Return (X, Y) of the center of cell containing provided text 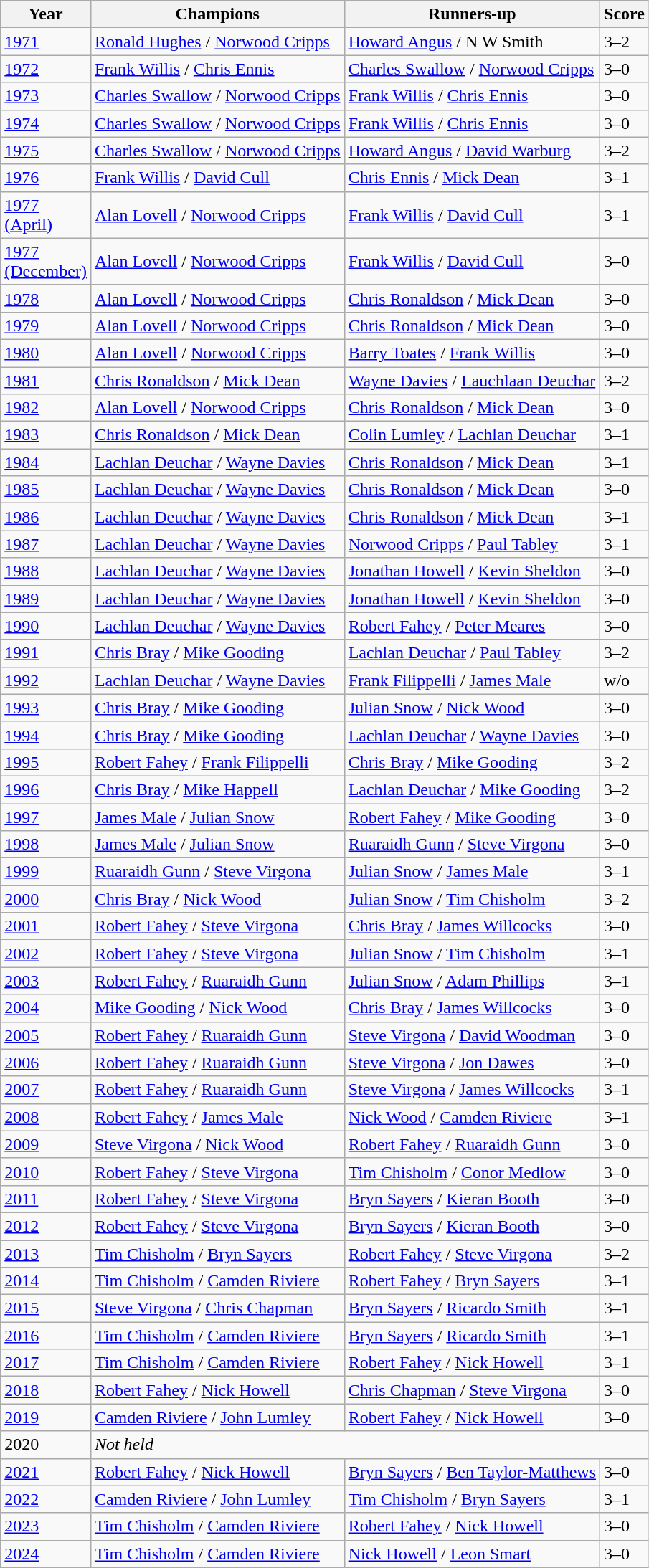
Steve Virgona / James Willcocks (472, 1090)
2006 (46, 1063)
1987 (46, 544)
1974 (46, 123)
Robert Fahey / Bryn Sayers (472, 1281)
Ronald Hughes / Norwood Cripps (217, 42)
2000 (46, 899)
Champions (217, 14)
Bryn Sayers / Ben Taylor-Matthews (472, 1472)
1998 (46, 845)
Nick Wood / Camden Riviere (472, 1117)
1982 (46, 408)
2010 (46, 1172)
Year (46, 14)
1991 (46, 653)
1977 (December) (46, 261)
Robert Fahey / James Male (217, 1117)
2014 (46, 1281)
Chris Ennis / Mick Dean (472, 178)
1985 (46, 490)
Steve Virgona / Chris Chapman (217, 1308)
1990 (46, 626)
w/o (625, 680)
Chris Bray / Nick Wood (217, 899)
2016 (46, 1336)
1992 (46, 680)
Chris Chapman / Steve Virgona (472, 1390)
1999 (46, 872)
2020 (46, 1445)
2008 (46, 1117)
1989 (46, 599)
1977 (April) (46, 215)
Howard Angus / N W Smith (472, 42)
1997 (46, 817)
1978 (46, 298)
2004 (46, 1008)
1979 (46, 326)
1988 (46, 571)
Lachlan Deuchar / Mike Gooding (472, 789)
2012 (46, 1226)
Steve Virgona / David Woodman (472, 1035)
1972 (46, 69)
1981 (46, 381)
Steve Virgona / Jon Dawes (472, 1063)
2007 (46, 1090)
Julian Snow / Adam Phillips (472, 981)
1971 (46, 42)
2017 (46, 1363)
2011 (46, 1199)
2013 (46, 1254)
Nick Howell / Leon Smart (472, 1554)
1994 (46, 735)
1973 (46, 96)
Tim Chisholm / Conor Medlow (472, 1172)
1995 (46, 762)
1976 (46, 178)
Score (625, 14)
Robert Fahey / Frank Filippelli (217, 762)
Not held (369, 1445)
2015 (46, 1308)
1980 (46, 353)
2021 (46, 1472)
2001 (46, 926)
Robert Fahey / Mike Gooding (472, 817)
Colin Lumley / Lachlan Deuchar (472, 435)
Chris Bray / Mike Happell (217, 789)
1983 (46, 435)
2018 (46, 1390)
2019 (46, 1417)
Frank Filippelli / James Male (472, 680)
Wayne Davies / Lauchlaan Deuchar (472, 381)
1984 (46, 462)
1975 (46, 151)
Runners-up (472, 14)
1996 (46, 789)
2024 (46, 1554)
Barry Toates / Frank Willis (472, 353)
Mike Gooding / Nick Wood (217, 1008)
2022 (46, 1499)
Steve Virgona / Nick Wood (217, 1144)
1993 (46, 708)
2003 (46, 981)
2005 (46, 1035)
Julian Snow / Nick Wood (472, 708)
1986 (46, 517)
2023 (46, 1526)
Julian Snow / James Male (472, 872)
Robert Fahey / Peter Meares (472, 626)
2009 (46, 1144)
2002 (46, 954)
Norwood Cripps / Paul Tabley (472, 544)
Lachlan Deuchar / Paul Tabley (472, 653)
Howard Angus / David Warburg (472, 151)
